Capture the cell that displays the provided text and extract its (X, Y) central coordinate. 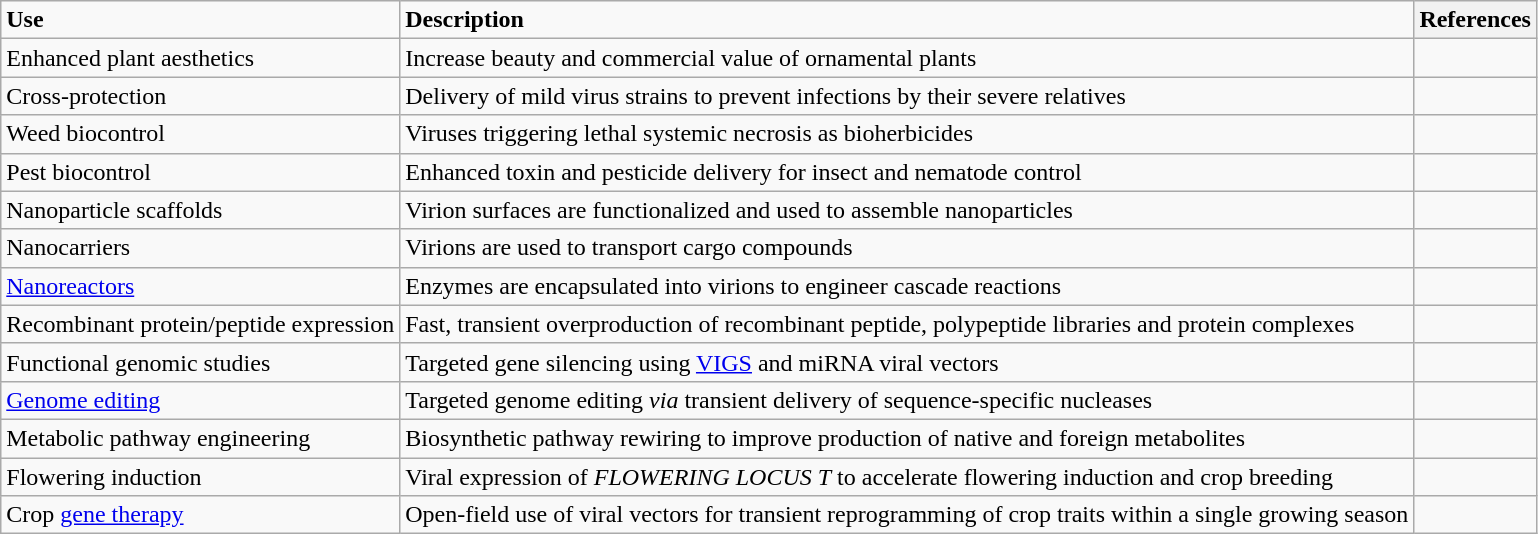
Targeted genome editing via transient delivery of sequence‐specific nucleases (907, 400)
Weed biocontrol (200, 134)
Crop gene therapy (200, 515)
Description (907, 20)
Flowering induction (200, 477)
Nanoreactors (200, 286)
Enhanced toxin and pesticide delivery for insect and nematode control (907, 172)
Functional genomic studies (200, 362)
Biosynthetic pathway rewiring to improve production of native and foreign metabolites (907, 438)
Enhanced plant aesthetics (200, 58)
Nanocarriers (200, 248)
Virions are used to transport cargo compounds (907, 248)
Viruses triggering lethal systemic necrosis as bioherbicides (907, 134)
Increase beauty and commercial value of ornamental plants (907, 58)
Recombinant protein/peptide expression (200, 324)
Viral expression of FLOWERING LOCUS T to accelerate flowering induction and crop breeding (907, 477)
Use (200, 20)
Metabolic pathway engineering (200, 438)
Virion surfaces are functionalized and used to assemble nanoparticles (907, 210)
References (1476, 20)
Cross‐protection (200, 96)
Enzymes are encapsulated into virions to engineer cascade reactions (907, 286)
Genome editing (200, 400)
Nanoparticle scaffolds (200, 210)
Pest biocontrol (200, 172)
Open‐field use of viral vectors for transient reprogramming of crop traits within a single growing season (907, 515)
Targeted gene silencing using VIGS and miRNA viral vectors (907, 362)
Delivery of mild virus strains to prevent infections by their severe relatives (907, 96)
Fast, transient overproduction of recombinant peptide, polypeptide libraries and protein complexes (907, 324)
